Pinpoint the cell where the given text exists, returning its (x, y) midpoint coordinate. 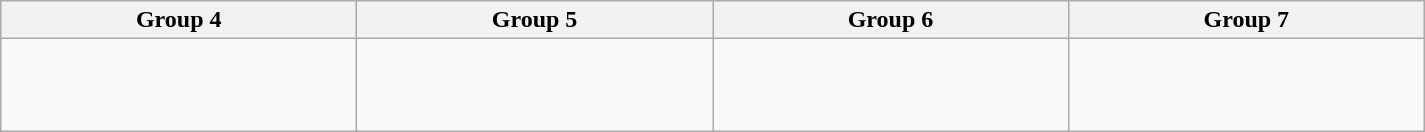
Group 7 (1246, 20)
Group 4 (179, 20)
Group 5 (535, 20)
Group 6 (890, 20)
